Extract the [X, Y] coordinate from the center of the cell holding the provided text.  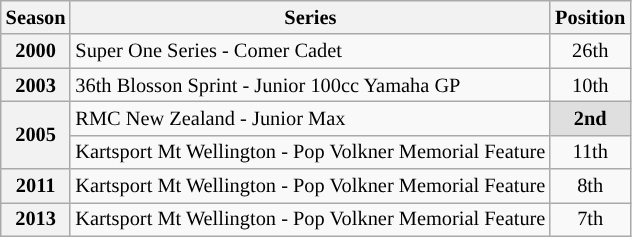
2003 [36, 85]
8th [590, 186]
26th [590, 51]
7th [590, 219]
Super One Series - Comer Cadet [310, 51]
Series [310, 17]
2nd [590, 118]
11th [590, 152]
2005 [36, 134]
10th [590, 85]
2013 [36, 219]
Position [590, 17]
2000 [36, 51]
2011 [36, 186]
Season [36, 17]
36th Blosson Sprint - Junior 100cc Yamaha GP [310, 85]
RMC New Zealand - Junior Max [310, 118]
